Scan for the cell matching the given text and deliver its (X, Y) coordinate at center. 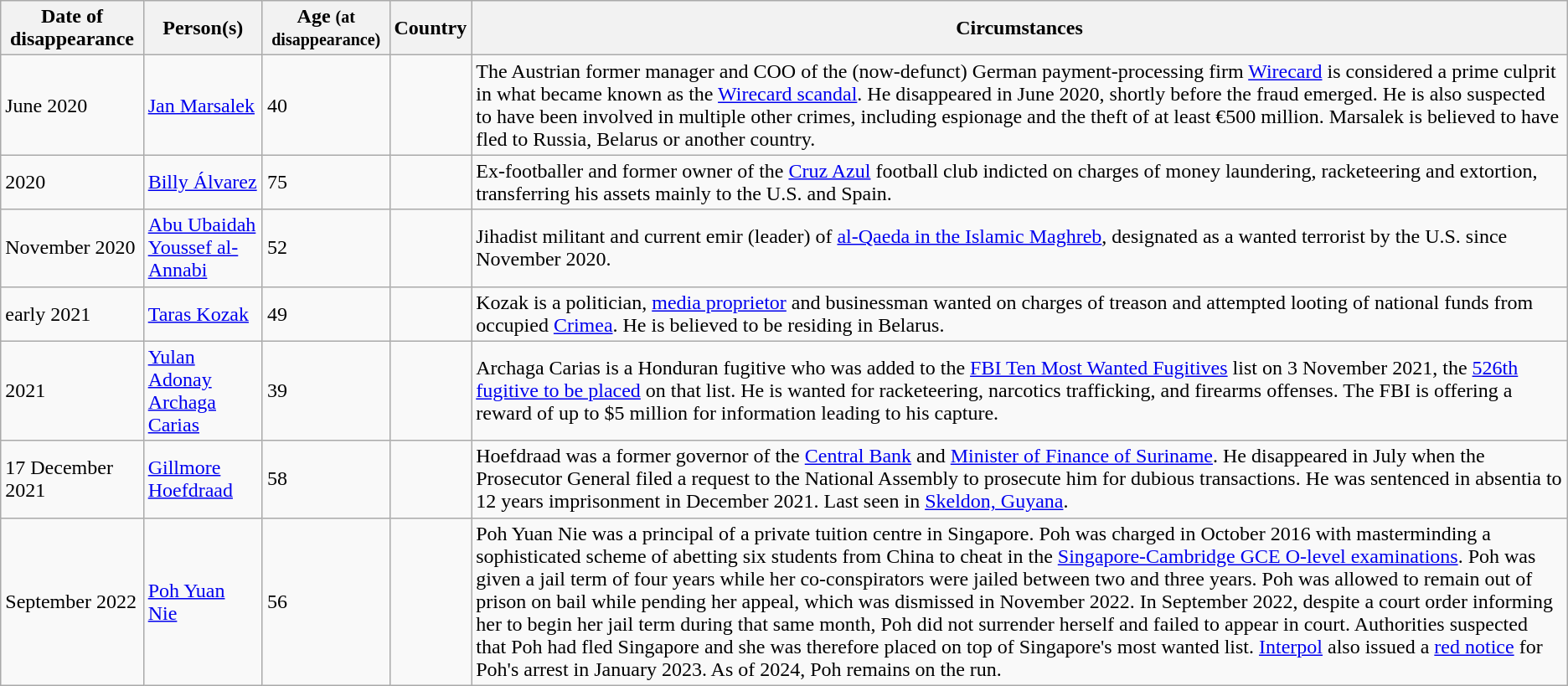
2020 (72, 183)
Abu Ubaidah Youssef al-Annabi (203, 248)
early 2021 (72, 313)
Date of disappearance (72, 28)
49 (326, 313)
Jan Marsalek (203, 106)
56 (326, 601)
Age (at disappearance) (326, 28)
November 2020 (72, 248)
58 (326, 479)
75 (326, 183)
52 (326, 248)
17 December 2021 (72, 479)
Circumstances (1020, 28)
39 (326, 390)
September 2022 (72, 601)
Yulan Adonay Archaga Carias (203, 390)
Country (431, 28)
Gillmore Hoefdraad (203, 479)
Billy Álvarez (203, 183)
Poh Yuan Nie (203, 601)
Jihadist militant and current emir (leader) of al-Qaeda in the Islamic Maghreb, designated as a wanted terrorist by the U.S. since November 2020. (1020, 248)
40 (326, 106)
2021 (72, 390)
June 2020 (72, 106)
Person(s) (203, 28)
Taras Kozak (203, 313)
